Locate the cell with the specified text and output its [x, y] center coordinate. 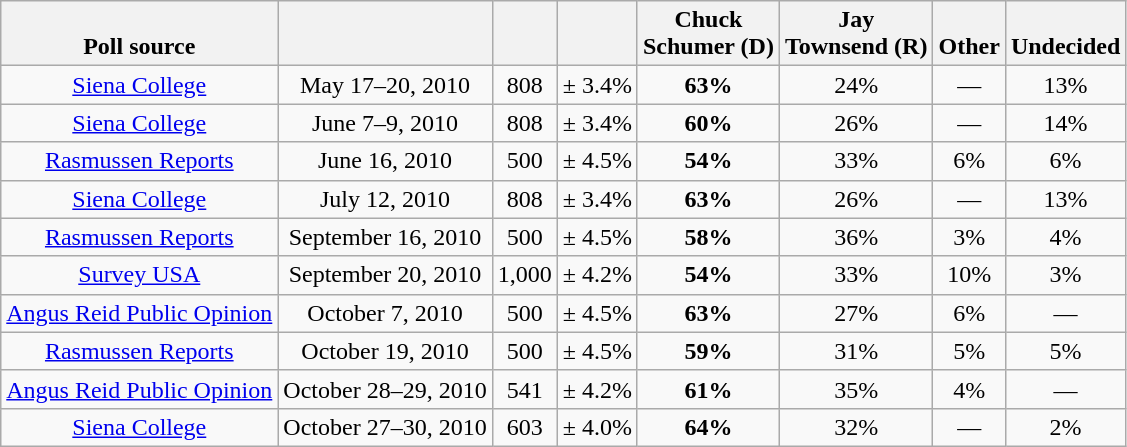
36% [856, 237]
JayTownsend (R) [856, 34]
2% [1065, 427]
October 28–29, 2010 [385, 389]
35% [856, 389]
October 7, 2010 [385, 313]
59% [708, 351]
61% [708, 389]
60% [708, 123]
10% [969, 275]
31% [856, 351]
October 19, 2010 [385, 351]
27% [856, 313]
October 27–30, 2010 [385, 427]
July 12, 2010 [385, 199]
Undecided [1065, 34]
32% [856, 427]
58% [708, 237]
± 4.0% [597, 427]
64% [708, 427]
1,000 [524, 275]
September 16, 2010 [385, 237]
Poll source [140, 34]
24% [856, 85]
541 [524, 389]
Other [969, 34]
September 20, 2010 [385, 275]
June 16, 2010 [385, 161]
14% [1065, 123]
ChuckSchumer (D) [708, 34]
Survey USA [140, 275]
May 17–20, 2010 [385, 85]
603 [524, 427]
June 7–9, 2010 [385, 123]
